Identify which cell holds the provided text, then report its (X, Y) central coordinate. 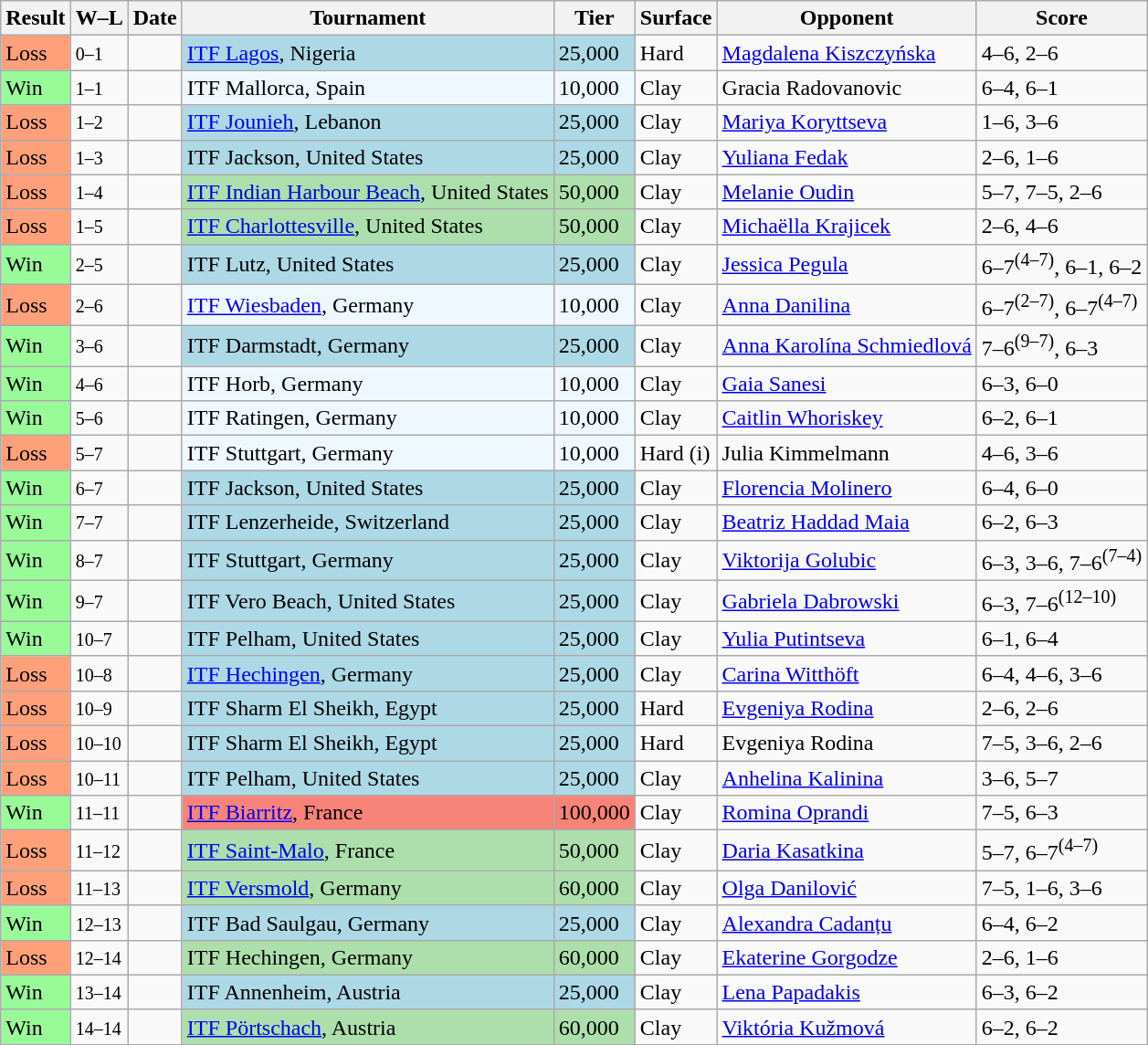
Olga Danilović (847, 888)
Jessica Pegula (847, 265)
Mariya Koryttseva (847, 122)
14–14 (99, 1027)
Daria Kasatkina (847, 851)
Anna Danilina (847, 305)
Result (36, 18)
6–4, 6–0 (1061, 488)
8–7 (99, 561)
11–11 (99, 813)
1–5 (99, 227)
5–6 (99, 418)
2–6, 2–6 (1061, 708)
5–7 (99, 453)
Yuliana Fedak (847, 157)
ITF Lagos, Nigeria (367, 53)
Opponent (847, 18)
ITF Ratingen, Germany (367, 418)
ITF Wiesbaden, Germany (367, 305)
2–6 (99, 305)
7–7 (99, 522)
3–6, 5–7 (1061, 778)
10–8 (99, 673)
6–2, 6–2 (1061, 1027)
2–5 (99, 265)
Tournament (367, 18)
Caitlin Whoriskey (847, 418)
5–7, 7–5, 2–6 (1061, 192)
100,000 (594, 813)
Julia Kimmelmann (847, 453)
11–13 (99, 888)
Alexandra Cadanțu (847, 923)
ITF Mallorca, Spain (367, 88)
ITF Versmold, Germany (367, 888)
6–7 (99, 488)
ITF Lenzerheide, Switzerland (367, 522)
4–6, 3–6 (1061, 453)
6–7(4–7), 6–1, 6–2 (1061, 265)
4–6 (99, 384)
6–7(2–7), 6–7(4–7) (1061, 305)
Score (1061, 18)
Anna Karolína Schmiedlová (847, 345)
10–7 (99, 639)
ITF Darmstadt, Germany (367, 345)
11–12 (99, 851)
6–3, 7–6(12–10) (1061, 601)
0–1 (99, 53)
6–2, 6–3 (1061, 522)
1–2 (99, 122)
2–6, 4–6 (1061, 227)
Viktória Kužmová (847, 1027)
Tier (594, 18)
10–11 (99, 778)
12–14 (99, 957)
ITF Charlottesville, United States (367, 227)
Florencia Molinero (847, 488)
ITF Indian Harbour Beach, United States (367, 192)
ITF Pörtschach, Austria (367, 1027)
Surface (676, 18)
6–1, 6–4 (1061, 639)
ITF Saint-Malo, France (367, 851)
6–4, 6–2 (1061, 923)
ITF Jounieh, Lebanon (367, 122)
9–7 (99, 601)
6–2, 6–1 (1061, 418)
7–5, 1–6, 3–6 (1061, 888)
Date (155, 18)
ITF Biarritz, France (367, 813)
4–6, 2–6 (1061, 53)
12–13 (99, 923)
ITF Bad Saulgau, Germany (367, 923)
1–1 (99, 88)
Melanie Oudin (847, 192)
ITF Lutz, United States (367, 265)
Gabriela Dabrowski (847, 601)
1–6, 3–6 (1061, 122)
ITF Annenheim, Austria (367, 992)
6–4, 4–6, 3–6 (1061, 673)
7–5, 6–3 (1061, 813)
Michaëlla Krajicek (847, 227)
1–4 (99, 192)
Gracia Radovanovic (847, 88)
6–3, 3–6, 7–6(7–4) (1061, 561)
7–6(9–7), 6–3 (1061, 345)
Romina Oprandi (847, 813)
10–9 (99, 708)
Beatriz Haddad Maia (847, 522)
Magdalena Kiszczyńska (847, 53)
Viktorija Golubic (847, 561)
Lena Papadakis (847, 992)
7–5, 3–6, 2–6 (1061, 743)
6–4, 6–1 (1061, 88)
6–3, 6–2 (1061, 992)
Carina Witthöft (847, 673)
W–L (99, 18)
10–10 (99, 743)
ITF Vero Beach, United States (367, 601)
1–3 (99, 157)
5–7, 6–7(4–7) (1061, 851)
Yulia Putintseva (847, 639)
Gaia Sanesi (847, 384)
ITF Horb, Germany (367, 384)
6–3, 6–0 (1061, 384)
Hard (i) (676, 453)
13–14 (99, 992)
Anhelina Kalinina (847, 778)
3–6 (99, 345)
Ekaterine Gorgodze (847, 957)
